Extract the (x, y) coordinate from the center of the cell holding the provided text.  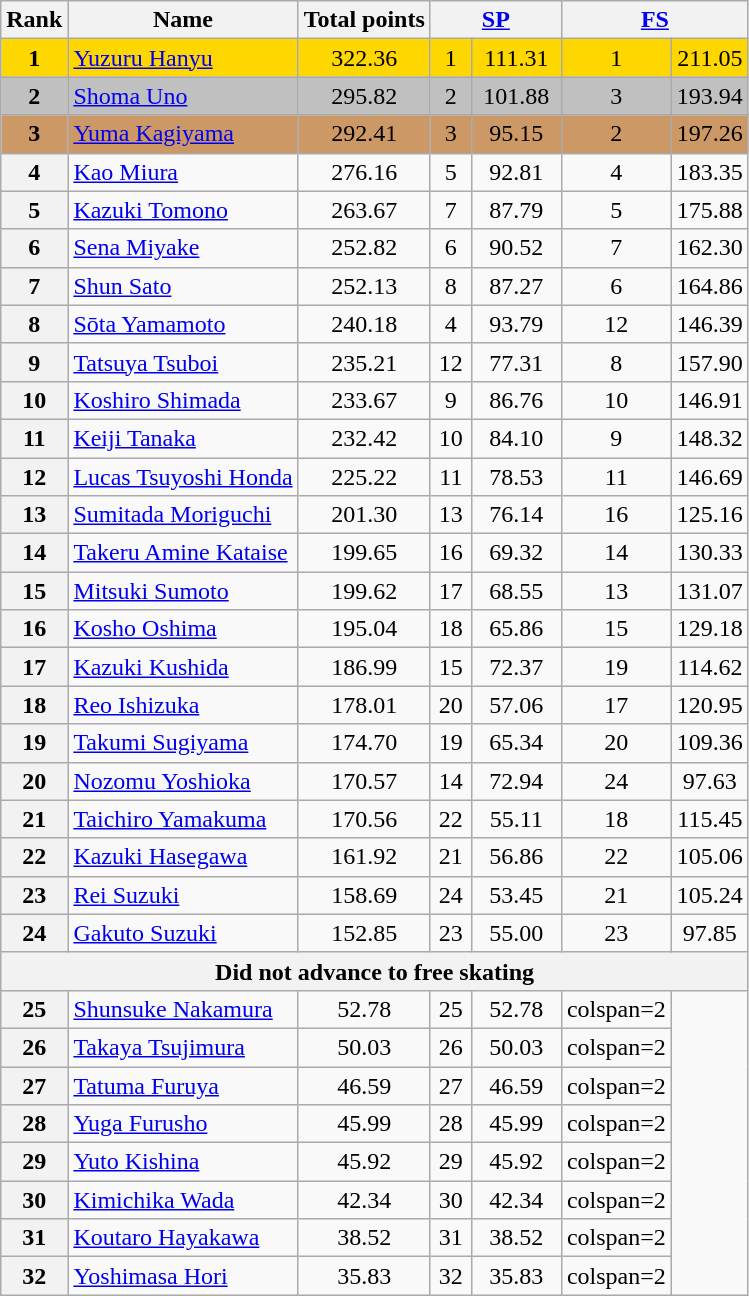
211.05 (710, 58)
Name (183, 20)
77.31 (516, 362)
Kazuki Tomono (183, 210)
65.34 (516, 743)
Shoma Uno (183, 96)
Shunsuke Nakamura (183, 1009)
105.06 (710, 857)
Koshiro Shimada (183, 400)
Kimichika Wada (183, 1200)
146.91 (710, 400)
Takumi Sugiyama (183, 743)
68.55 (516, 591)
Reo Ishizuka (183, 705)
Yuma Kagiyama (183, 134)
225.22 (364, 477)
199.62 (364, 591)
Kazuki Kushida (183, 667)
86.76 (516, 400)
148.32 (710, 438)
72.37 (516, 667)
174.70 (364, 743)
130.33 (710, 553)
183.35 (710, 172)
276.16 (364, 172)
Rei Suzuki (183, 895)
Yuga Furusho (183, 1124)
186.99 (364, 667)
199.65 (364, 553)
197.26 (710, 134)
157.90 (710, 362)
76.14 (516, 515)
FS (654, 20)
Yuzuru Hanyu (183, 58)
Yoshimasa Hori (183, 1276)
Mitsuki Sumoto (183, 591)
Shun Sato (183, 286)
252.13 (364, 286)
97.63 (710, 781)
92.81 (516, 172)
90.52 (516, 248)
69.32 (516, 553)
Gakuto Suzuki (183, 933)
87.27 (516, 286)
Sena Miyake (183, 248)
131.07 (710, 591)
292.41 (364, 134)
158.69 (364, 895)
263.67 (364, 210)
97.85 (710, 933)
115.45 (710, 819)
162.30 (710, 248)
78.53 (516, 477)
240.18 (364, 324)
Kosho Oshima (183, 629)
109.36 (710, 743)
Kazuki Hasegawa (183, 857)
101.88 (516, 96)
201.30 (364, 515)
65.86 (516, 629)
Nozomu Yoshioka (183, 781)
125.16 (710, 515)
55.11 (516, 819)
161.92 (364, 857)
120.95 (710, 705)
164.86 (710, 286)
87.79 (516, 210)
Total points (364, 20)
Rank (34, 20)
322.36 (364, 58)
111.31 (516, 58)
Keiji Tanaka (183, 438)
57.06 (516, 705)
170.56 (364, 819)
Lucas Tsuyoshi Honda (183, 477)
170.57 (364, 781)
235.21 (364, 362)
195.04 (364, 629)
152.85 (364, 933)
72.94 (516, 781)
Takaya Tsujimura (183, 1047)
56.86 (516, 857)
Sōta Yamamoto (183, 324)
93.79 (516, 324)
129.18 (710, 629)
84.10 (516, 438)
252.82 (364, 248)
178.01 (364, 705)
Yuto Kishina (183, 1162)
193.94 (710, 96)
295.82 (364, 96)
146.69 (710, 477)
SP (496, 20)
55.00 (516, 933)
Tatsuya Tsuboi (183, 362)
232.42 (364, 438)
233.67 (364, 400)
175.88 (710, 210)
Takeru Amine Kataise (183, 553)
Kao Miura (183, 172)
Koutaro Hayakawa (183, 1238)
105.24 (710, 895)
Did not advance to free skating (375, 971)
53.45 (516, 895)
Sumitada Moriguchi (183, 515)
95.15 (516, 134)
114.62 (710, 667)
Tatuma Furuya (183, 1085)
146.39 (710, 324)
Taichiro Yamakuma (183, 819)
